Identify which cell holds the provided text, then report its [X, Y] central coordinate. 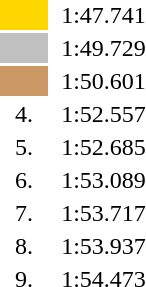
5. [24, 147]
7. [24, 213]
8. [24, 246]
4. [24, 114]
6. [24, 180]
